Identify which cell holds the provided text, then report its [x, y] central coordinate. 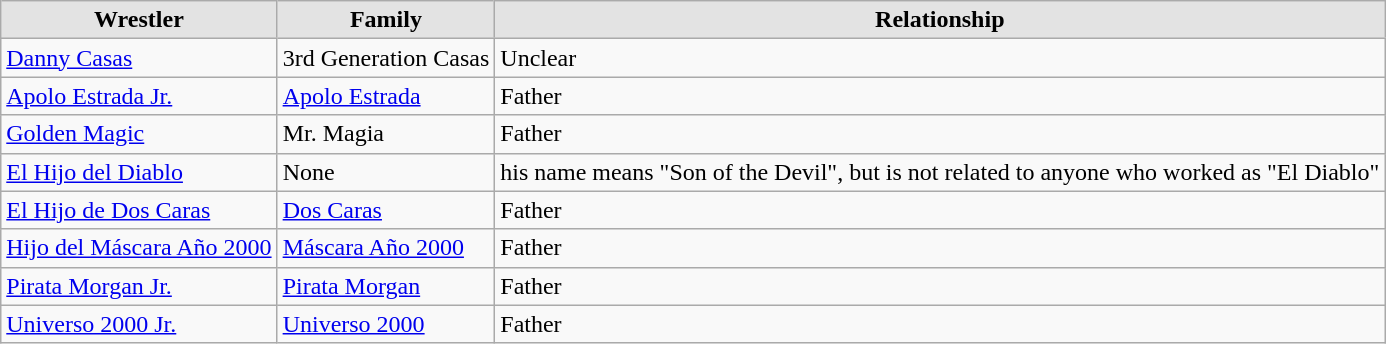
Relationship [940, 20]
Danny Casas [139, 58]
Golden Magic [139, 134]
El Hijo del Diablo [139, 172]
Dos Caras [386, 210]
Pirata Morgan [386, 286]
Pirata Morgan Jr. [139, 286]
Hijo del Máscara Año 2000 [139, 248]
his name means "Son of the Devil", but is not related to anyone who worked as "El Diablo" [940, 172]
Máscara Año 2000 [386, 248]
Apolo Estrada Jr. [139, 96]
Family [386, 20]
Unclear [940, 58]
None [386, 172]
Mr. Magia [386, 134]
3rd Generation Casas [386, 58]
Apolo Estrada [386, 96]
Wrestler [139, 20]
Universo 2000 Jr. [139, 324]
El Hijo de Dos Caras [139, 210]
Universo 2000 [386, 324]
